Identify which cell holds the provided text, then report its [X, Y] central coordinate. 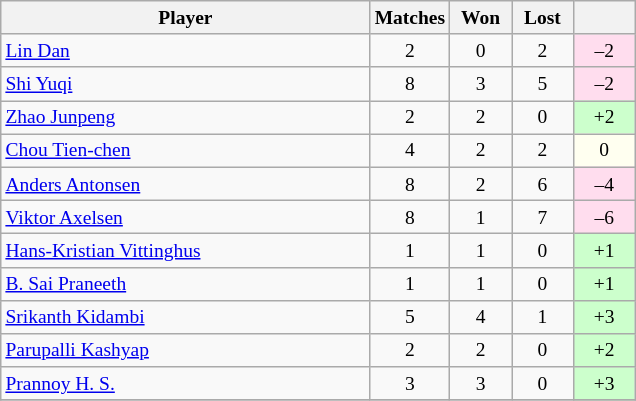
Lin Dan [186, 50]
Srikanth Kidambi [186, 316]
Anders Antonsen [186, 184]
Chou Tien-chen [186, 150]
Lost [543, 18]
–4 [604, 184]
6 [543, 184]
–6 [604, 216]
Won [481, 18]
Shi Yuqi [186, 84]
Zhao Junpeng [186, 118]
Parupalli Kashyap [186, 350]
B. Sai Praneeth [186, 284]
Matches [410, 18]
7 [543, 216]
Viktor Axelsen [186, 216]
Prannoy H. S. [186, 384]
Player [186, 18]
Hans-Kristian Vittinghus [186, 250]
